Return the [X, Y] coordinate for the center point of the cell that contains the specified text.  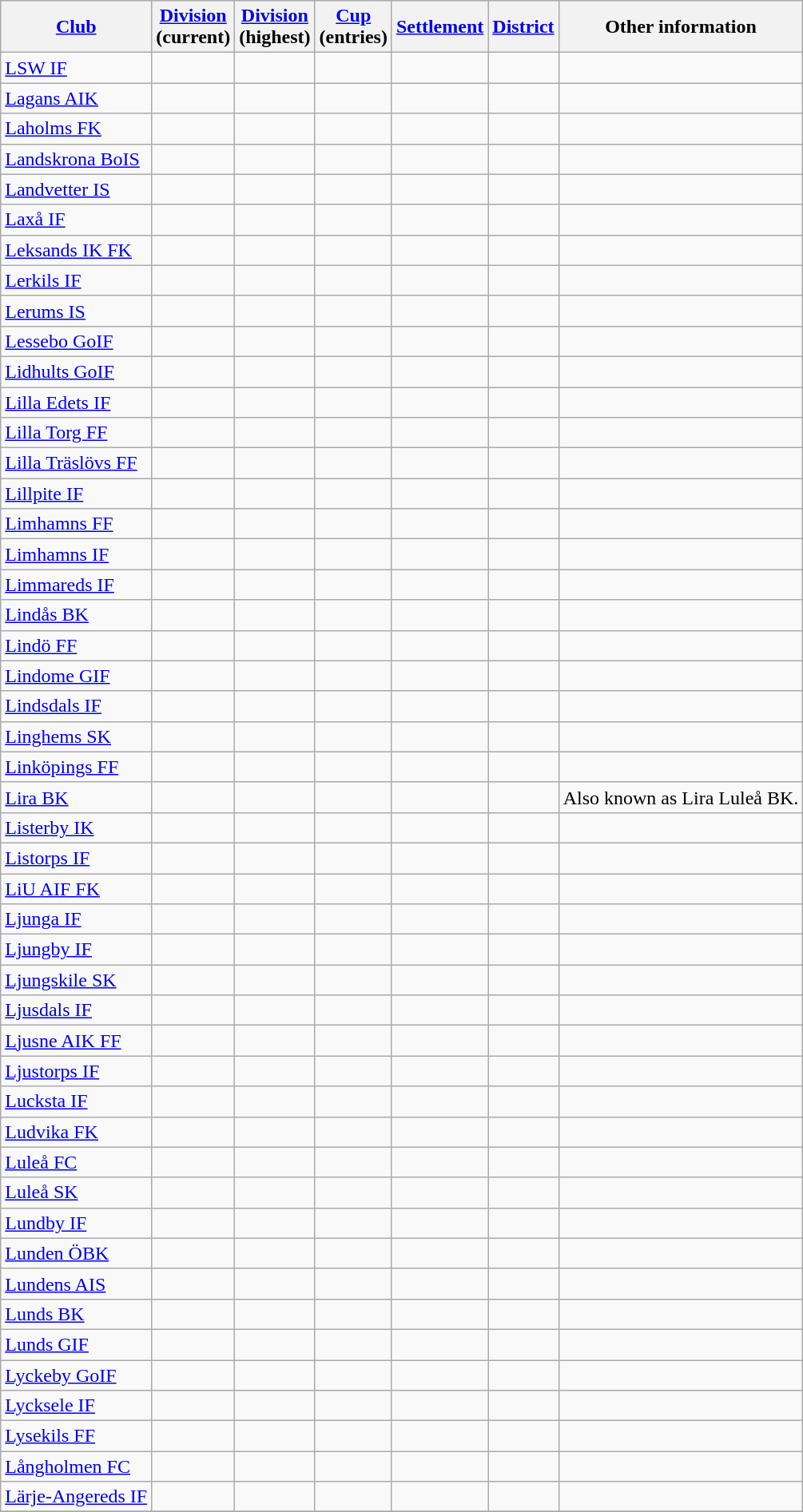
Also known as Lira Luleå BK. [681, 797]
LiU AIF FK [77, 889]
District [523, 27]
Lilla Edets IF [77, 402]
Lillpite IF [77, 494]
Laxå IF [77, 220]
Settlement [439, 27]
Limhamns IF [77, 554]
Luleå SK [77, 1193]
Club [77, 27]
Lucksta IF [77, 1101]
Limhamns FF [77, 524]
Lessebo GoIF [77, 341]
Lärje-Angereds IF [77, 1497]
Ljusne AIK FF [77, 1041]
Ljungby IF [77, 950]
Lindsdals IF [77, 706]
Lerkils IF [77, 280]
Lundby IF [77, 1223]
Långholmen FC [77, 1466]
Lilla Torg FF [77, 433]
Ljusdals IF [77, 1010]
Lunds GIF [77, 1344]
LSW IF [77, 68]
Ljungskile SK [77, 980]
Landskrona BoIS [77, 159]
Lilla Träslövs FF [77, 463]
Lyckeby GoIF [77, 1375]
Laholms FK [77, 129]
Lerums IS [77, 311]
Lysekils FF [77, 1436]
Ludvika FK [77, 1132]
Lunden ÖBK [77, 1253]
Lidhults GoIF [77, 371]
Lindome GIF [77, 676]
Ljustorps IF [77, 1071]
Lira BK [77, 797]
Lagans AIK [77, 98]
Cup (entries) [353, 27]
Lindås BK [77, 615]
Linköpings FF [77, 767]
Linghems SK [77, 736]
Lunds BK [77, 1314]
Landvetter IS [77, 189]
Ljunga IF [77, 919]
Listorps IF [77, 858]
Limmareds IF [77, 585]
Lundens AIS [77, 1284]
Division (current) [193, 27]
Listerby IK [77, 827]
Lindö FF [77, 645]
Luleå FC [77, 1162]
Other information [681, 27]
Division (highest) [275, 27]
Leksands IK FK [77, 250]
Lycksele IF [77, 1406]
